Capture the cell that displays the provided text and extract its (X, Y) central coordinate. 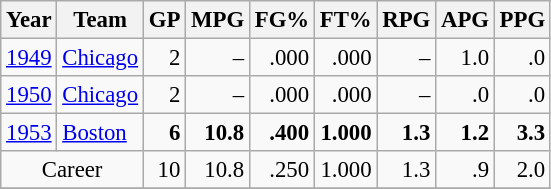
6 (164, 133)
MPG (218, 20)
.9 (466, 170)
GP (164, 20)
RPG (406, 20)
Boston (100, 133)
3.3 (522, 133)
1953 (29, 133)
1.0 (466, 58)
Career (72, 170)
FT% (346, 20)
1.2 (466, 133)
PPG (522, 20)
.400 (282, 133)
2.0 (522, 170)
10 (164, 170)
1949 (29, 58)
1950 (29, 95)
Team (100, 20)
Year (29, 20)
FG% (282, 20)
.250 (282, 170)
APG (466, 20)
